Find where the given text appears and provide that cell's center as (X, Y) coordinate. 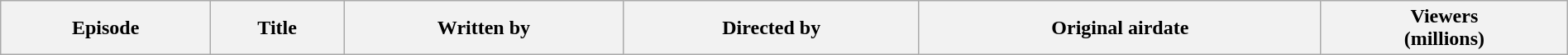
Original airdate (1120, 28)
Episode (106, 28)
Title (278, 28)
Viewers(millions) (1444, 28)
Directed by (771, 28)
Written by (485, 28)
